Search for the cell housing the specified text and yield its (x, y) center coordinate. 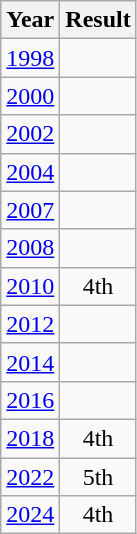
2007 (30, 210)
2004 (30, 172)
2002 (30, 134)
5th (98, 477)
2014 (30, 362)
2008 (30, 248)
1998 (30, 58)
2000 (30, 96)
2022 (30, 477)
2024 (30, 515)
2010 (30, 286)
Result (98, 20)
2018 (30, 438)
2012 (30, 324)
Year (30, 20)
2016 (30, 400)
